Provide the (x, y) coordinate of the cell's center where the given text is located.  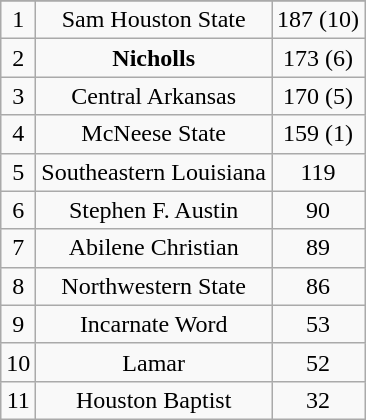
119 (318, 172)
9 (18, 324)
Abilene Christian (154, 248)
Lamar (154, 362)
Southeastern Louisiana (154, 172)
6 (18, 210)
53 (318, 324)
Central Arkansas (154, 96)
170 (5) (318, 96)
4 (18, 134)
5 (18, 172)
Nicholls (154, 58)
8 (18, 286)
Sam Houston State (154, 20)
7 (18, 248)
89 (318, 248)
159 (1) (318, 134)
32 (318, 400)
Incarnate Word (154, 324)
McNeese State (154, 134)
10 (18, 362)
Northwestern State (154, 286)
3 (18, 96)
Stephen F. Austin (154, 210)
86 (318, 286)
11 (18, 400)
90 (318, 210)
Houston Baptist (154, 400)
2 (18, 58)
173 (6) (318, 58)
52 (318, 362)
187 (10) (318, 20)
1 (18, 20)
